For the text-containing cell, return its midpoint in [X, Y] coordinate format. 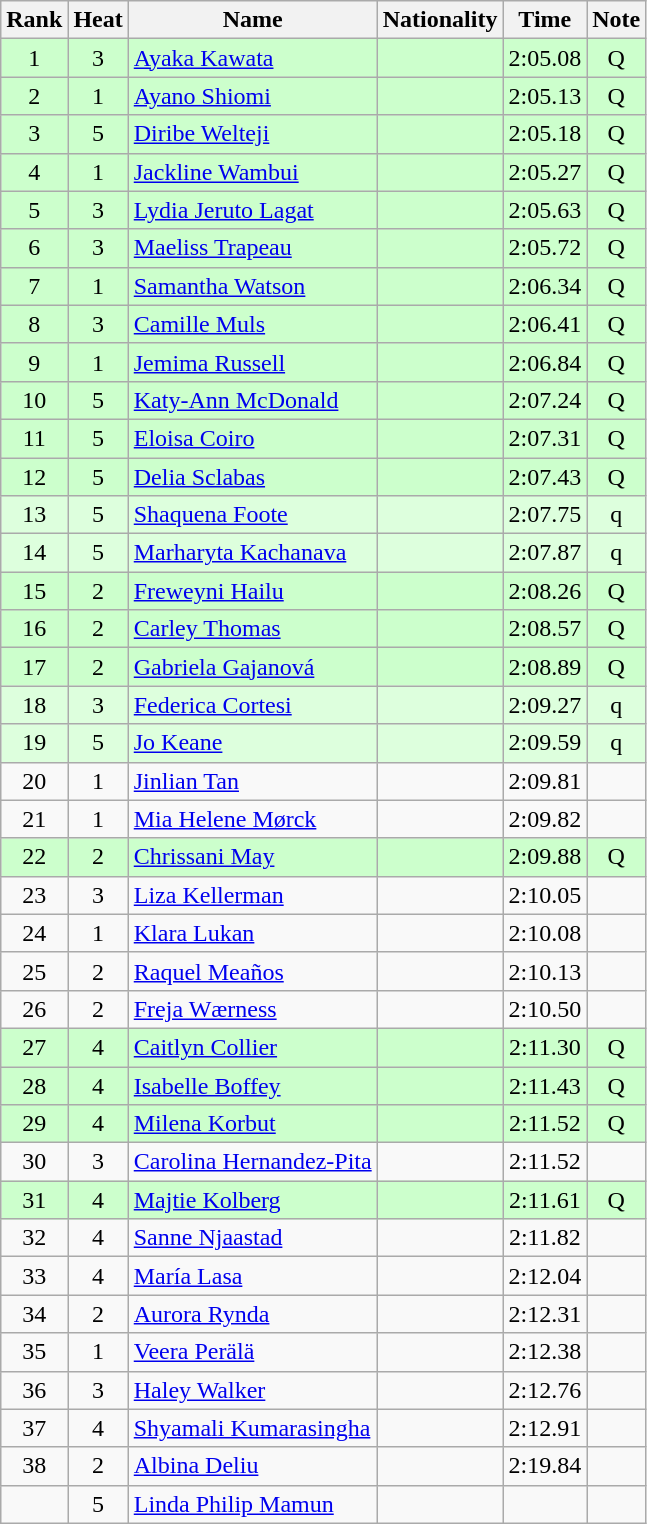
Marharyta Kachanava [252, 553]
26 [34, 1009]
24 [34, 933]
Linda Philip Mamun [252, 1504]
Heat [98, 20]
Federica Cortesi [252, 705]
2:12.76 [545, 1390]
2:07.24 [545, 400]
Albina Deliu [252, 1466]
Ayaka Kawata [252, 58]
28 [34, 1085]
2:07.87 [545, 553]
2:05.13 [545, 96]
2:06.34 [545, 286]
14 [34, 553]
2:09.81 [545, 781]
2:06.84 [545, 362]
19 [34, 743]
16 [34, 629]
38 [34, 1466]
27 [34, 1047]
Aurora Rynda [252, 1314]
35 [34, 1352]
2:10.08 [545, 933]
2:05.72 [545, 248]
25 [34, 971]
Jemima Russell [252, 362]
Samantha Watson [252, 286]
30 [34, 1162]
13 [34, 515]
Majtie Kolberg [252, 1200]
Veera Perälä [252, 1352]
Liza Kellerman [252, 895]
2:05.27 [545, 172]
2:07.43 [545, 477]
2:09.27 [545, 705]
2:07.31 [545, 438]
2:09.88 [545, 857]
7 [34, 286]
Haley Walker [252, 1390]
2:09.59 [545, 743]
2:10.05 [545, 895]
31 [34, 1200]
34 [34, 1314]
2:05.63 [545, 210]
Delia Sclabas [252, 477]
Eloisa Coiro [252, 438]
11 [34, 438]
Rank [34, 20]
Carley Thomas [252, 629]
23 [34, 895]
21 [34, 819]
2:10.50 [545, 1009]
32 [34, 1238]
Jo Keane [252, 743]
Chrissani May [252, 857]
37 [34, 1428]
Gabriela Gajanová [252, 667]
Freja Wærness [252, 1009]
2:12.91 [545, 1428]
Lydia Jeruto Lagat [252, 210]
2:19.84 [545, 1466]
Caitlyn Collier [252, 1047]
2:06.41 [545, 324]
2:08.89 [545, 667]
2:08.26 [545, 591]
2:09.82 [545, 819]
12 [34, 477]
2:11.43 [545, 1085]
Sanne Njaastad [252, 1238]
María Lasa [252, 1276]
2:12.31 [545, 1314]
36 [34, 1390]
Isabelle Boffey [252, 1085]
Raquel Meaños [252, 971]
Katy-Ann McDonald [252, 400]
8 [34, 324]
29 [34, 1124]
2:12.38 [545, 1352]
9 [34, 362]
Ayano Shiomi [252, 96]
Maeliss Trapeau [252, 248]
Mia Helene Mørck [252, 819]
2:11.82 [545, 1238]
2:05.18 [545, 134]
Diribe Welteji [252, 134]
Carolina Hernandez-Pita [252, 1162]
10 [34, 400]
2:11.61 [545, 1200]
Name [252, 20]
Time [545, 20]
Shyamali Kumarasingha [252, 1428]
6 [34, 248]
Nationality [440, 20]
Camille Muls [252, 324]
18 [34, 705]
Milena Korbut [252, 1124]
2:12.04 [545, 1276]
2:11.30 [545, 1047]
Shaquena Foote [252, 515]
Freweyni Hailu [252, 591]
2:10.13 [545, 971]
2:07.75 [545, 515]
15 [34, 591]
20 [34, 781]
Note [616, 20]
2:05.08 [545, 58]
2:08.57 [545, 629]
Klara Lukan [252, 933]
22 [34, 857]
Jackline Wambui [252, 172]
33 [34, 1276]
Jinlian Tan [252, 781]
17 [34, 667]
